Find where the given text appears and provide that cell's center as (X, Y) coordinate. 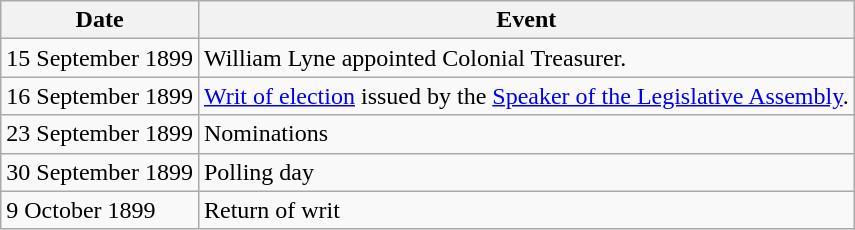
9 October 1899 (100, 210)
15 September 1899 (100, 58)
30 September 1899 (100, 172)
Event (526, 20)
Nominations (526, 134)
16 September 1899 (100, 96)
23 September 1899 (100, 134)
Date (100, 20)
Return of writ (526, 210)
Writ of election issued by the Speaker of the Legislative Assembly. (526, 96)
Polling day (526, 172)
William Lyne appointed Colonial Treasurer. (526, 58)
